Locate the cell with the specified text and output its (x, y) center coordinate. 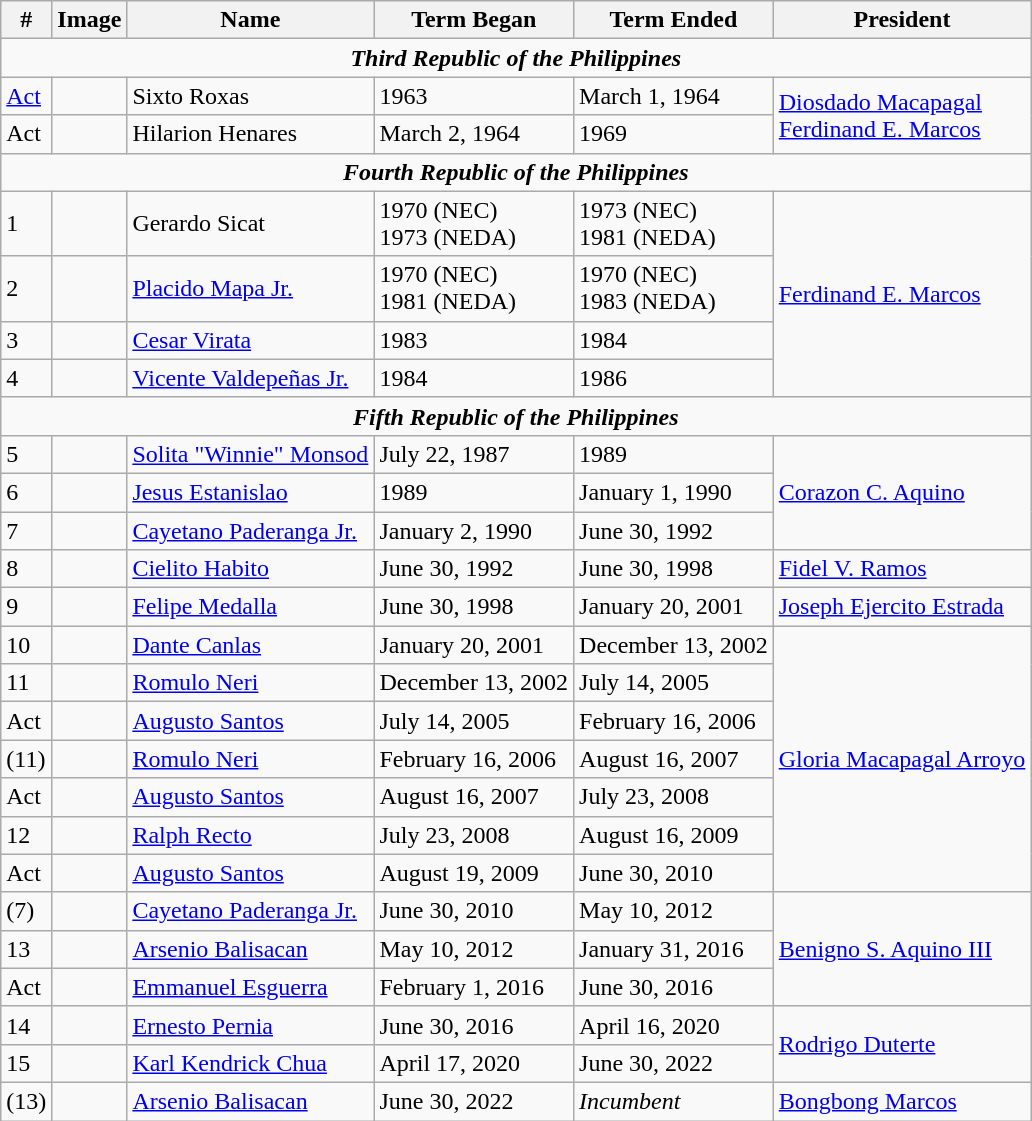
Third Republic of the Philippines (516, 58)
Emmanuel Esguerra (250, 987)
1970 (NEC)1981 (NEDA) (474, 288)
Jesus Estanislao (250, 492)
Fifth Republic of the Philippines (516, 416)
12 (26, 835)
Term Ended (674, 20)
Felipe Medalla (250, 607)
Gloria Macapagal Arroyo (902, 759)
August 19, 2009 (474, 873)
Name (250, 20)
Term Began (474, 20)
Ferdinand E. Marcos (902, 294)
1986 (674, 378)
January 2, 1990 (474, 531)
Cesar Virata (250, 340)
July 22, 1987 (474, 454)
Rodrigo Duterte (902, 1044)
11 (26, 683)
President (902, 20)
7 (26, 531)
Ralph Recto (250, 835)
Karl Kendrick Chua (250, 1063)
February 1, 2016 (474, 987)
4 (26, 378)
# (26, 20)
April 17, 2020 (474, 1063)
Corazon C. Aquino (902, 492)
1969 (674, 134)
Hilarion Henares (250, 134)
Fidel V. Ramos (902, 569)
3 (26, 340)
April 16, 2020 (674, 1025)
Incumbent (674, 1101)
2 (26, 288)
1973 (NEC)1981 (NEDA) (674, 224)
1963 (474, 96)
Image (90, 20)
Ernesto Pernia (250, 1025)
March 1, 1964 (674, 96)
Placido Mapa Jr. (250, 288)
(7) (26, 911)
Cielito Habito (250, 569)
9 (26, 607)
Sixto Roxas (250, 96)
Gerardo Sicat (250, 224)
1 (26, 224)
(13) (26, 1101)
Dante Canlas (250, 645)
1970 (NEC)1973 (NEDA) (474, 224)
Solita "Winnie" Monsod (250, 454)
Vicente Valdepeñas Jr. (250, 378)
Diosdado Macapagal Ferdinand E. Marcos (902, 115)
14 (26, 1025)
1983 (474, 340)
6 (26, 492)
8 (26, 569)
Bongbong Marcos (902, 1101)
Benigno S. Aquino III (902, 949)
15 (26, 1063)
March 2, 1964 (474, 134)
(11) (26, 759)
January 31, 2016 (674, 949)
13 (26, 949)
5 (26, 454)
January 1, 1990 (674, 492)
1970 (NEC)1983 (NEDA) (674, 288)
Fourth Republic of the Philippines (516, 172)
Joseph Ejercito Estrada (902, 607)
August 16, 2009 (674, 835)
10 (26, 645)
